For the text-containing cell, return its midpoint in [x, y] coordinate format. 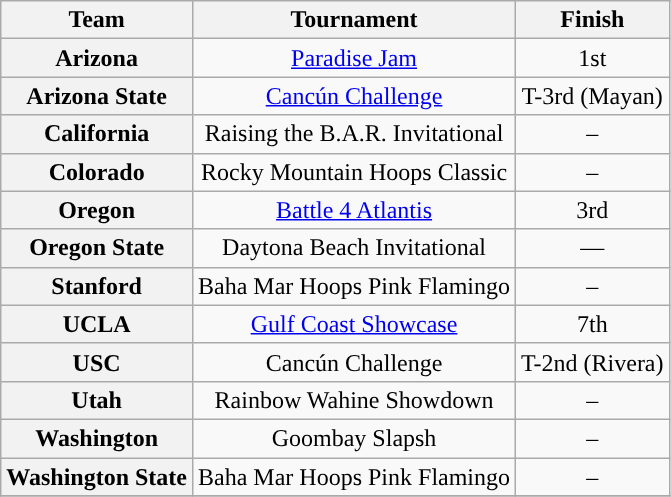
Battle 4 Atlantis [354, 210]
Finish [592, 20]
Washington State [97, 477]
California [97, 134]
Utah [97, 400]
Paradise Jam [354, 58]
Tournament [354, 20]
Arizona State [97, 96]
Washington [97, 438]
Oregon State [97, 248]
7th [592, 324]
UCLA [97, 324]
Rainbow Wahine Showdown [354, 400]
Goombay Slapsh [354, 438]
Oregon [97, 210]
— [592, 248]
1st [592, 58]
Colorado [97, 172]
Arizona [97, 58]
Raising the B.A.R. Invitational [354, 134]
Rocky Mountain Hoops Classic [354, 172]
3rd [592, 210]
T-2nd (Rivera) [592, 362]
Gulf Coast Showcase [354, 324]
USC [97, 362]
Daytona Beach Invitational [354, 248]
Team [97, 20]
Stanford [97, 286]
T-3rd (Mayan) [592, 96]
